Find where the given text appears and provide that cell's center as [x, y] coordinate. 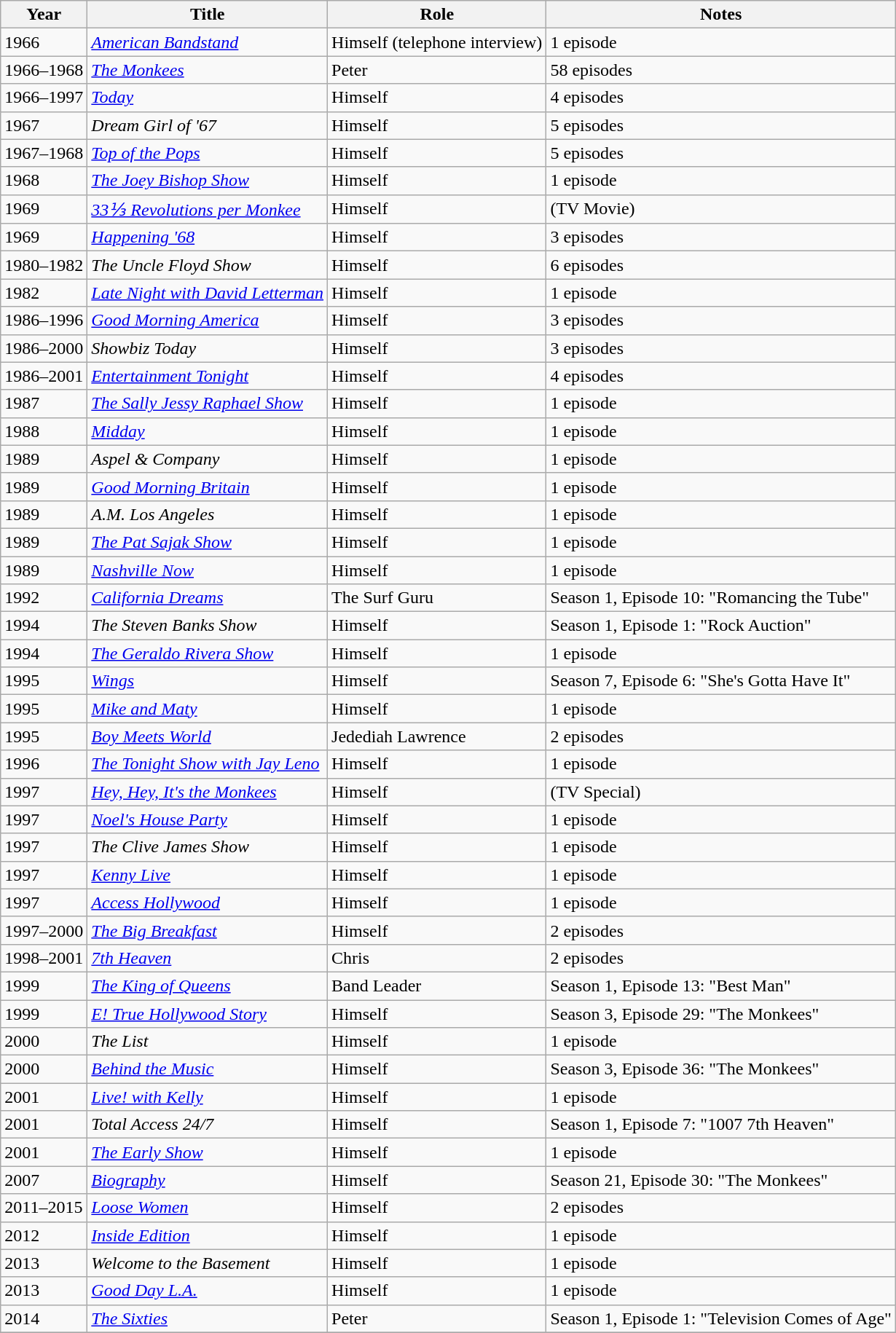
1966–1968 [44, 70]
Inside Edition [208, 1235]
Welcome to the Basement [208, 1263]
1998–2001 [44, 958]
Nashville Now [208, 570]
Season 1, Episode 10: "Romancing the Tube" [721, 598]
2012 [44, 1235]
1997–2000 [44, 930]
The Joey Bishop Show [208, 181]
1966 [44, 42]
The Surf Guru [437, 598]
The List [208, 1042]
Season 21, Episode 30: "The Monkees" [721, 1180]
The Big Breakfast [208, 930]
Boy Meets World [208, 736]
Band Leader [437, 986]
E! True Hollywood Story [208, 1013]
Total Access 24/7 [208, 1125]
Hey, Hey, It's the Monkees [208, 792]
1987 [44, 404]
The King of Queens [208, 986]
The Sixties [208, 1318]
Midday [208, 431]
The Uncle Floyd Show [208, 265]
1986–1996 [44, 321]
The Tonight Show with Jay Leno [208, 764]
The Geraldo Rivera Show [208, 653]
1982 [44, 293]
1996 [44, 764]
1986–2001 [44, 376]
2007 [44, 1180]
Dream Girl of '67 [208, 125]
Himself (telephone interview) [437, 42]
Chris [437, 958]
The Early Show [208, 1152]
6 episodes [721, 265]
33⅓ Revolutions per Monkee [208, 209]
Top of the Pops [208, 153]
Title [208, 15]
Late Night with David Letterman [208, 293]
Season 1, Episode 1: "Television Comes of Age" [721, 1318]
The Monkees [208, 70]
Kenny Live [208, 875]
1988 [44, 431]
1967 [44, 125]
1992 [44, 598]
2011–2015 [44, 1208]
Wings [208, 681]
Entertainment Tonight [208, 376]
The Clive James Show [208, 847]
1968 [44, 181]
Good Day L.A. [208, 1291]
(TV Movie) [721, 209]
Year [44, 15]
Showbiz Today [208, 348]
Aspel & Company [208, 459]
Good Morning Britain [208, 487]
7th Heaven [208, 958]
Behind the Music [208, 1069]
1966–1997 [44, 98]
58 episodes [721, 70]
Season 1, Episode 1: "Rock Auction" [721, 626]
2014 [44, 1318]
Happening '68 [208, 237]
Biography [208, 1180]
1986–2000 [44, 348]
Season 3, Episode 36: "The Monkees" [721, 1069]
1967–1968 [44, 153]
Role [437, 15]
The Pat Sajak Show [208, 542]
Season 7, Episode 6: "She's Gotta Have It" [721, 681]
Good Morning America [208, 321]
The Steven Banks Show [208, 626]
Season 3, Episode 29: "The Monkees" [721, 1013]
Noel's House Party [208, 819]
The Sally Jessy Raphael Show [208, 404]
1980–1982 [44, 265]
Season 1, Episode 13: "Best Man" [721, 986]
Live! with Kelly [208, 1097]
California Dreams [208, 598]
(TV Special) [721, 792]
Today [208, 98]
Notes [721, 15]
Access Hollywood [208, 903]
Loose Women [208, 1208]
Jedediah Lawrence [437, 736]
A.M. Los Angeles [208, 514]
Mike and Maty [208, 709]
Season 1, Episode 7: "1007 7th Heaven" [721, 1125]
American Bandstand [208, 42]
